From the cell containing the given text, extract its center point as (x, y) coordinate. 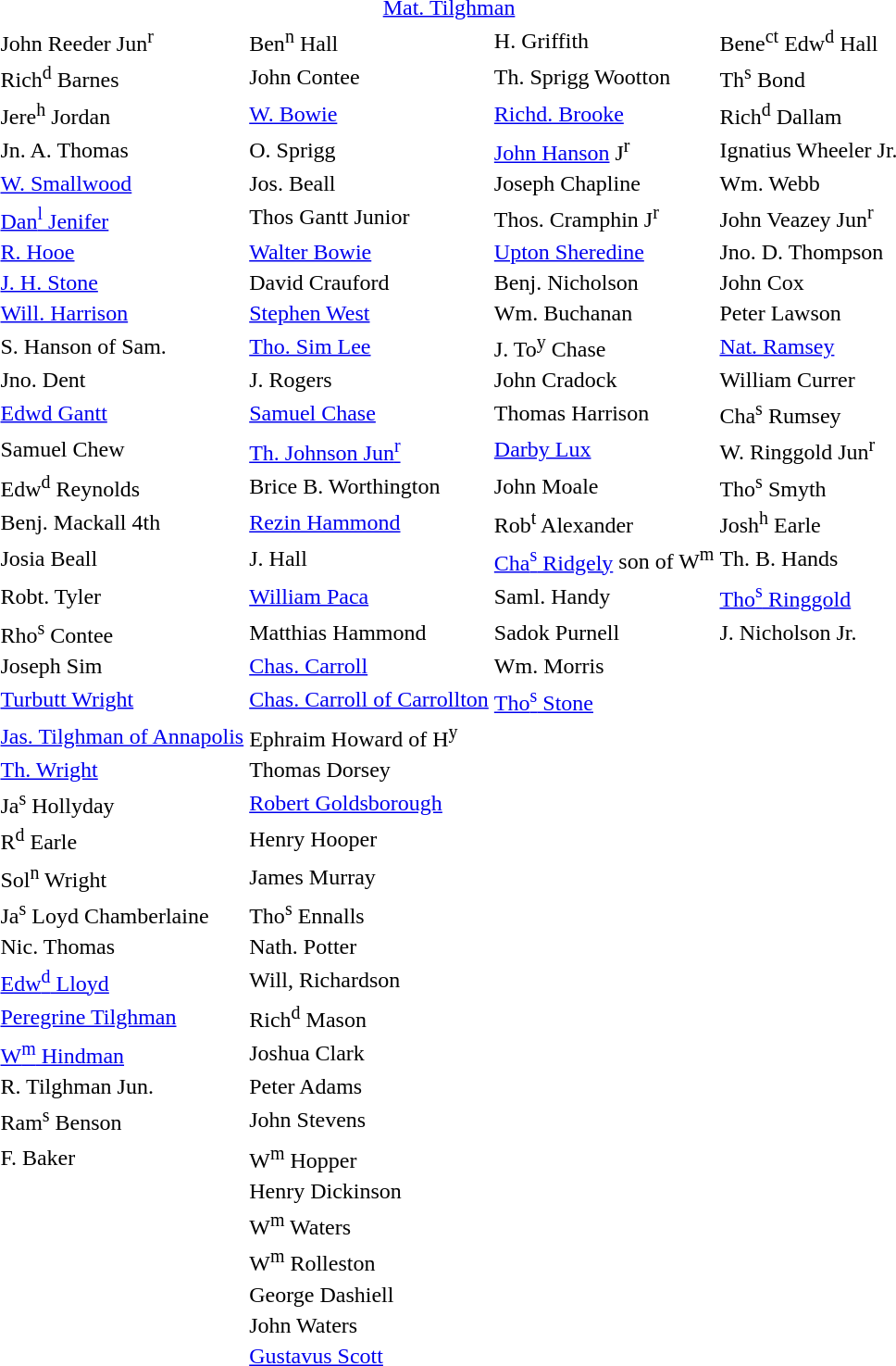
J. Rogers (369, 380)
James Murray (369, 876)
Wm Waters (369, 1224)
Chas. Carroll (369, 666)
Robert Goldsborough (369, 803)
Sadok Purnell (604, 633)
Thomas Dorsey (369, 770)
Richd. Brooke (604, 114)
Thos Gantt Junior (369, 218)
John Contee (369, 77)
Samuel Chase (369, 413)
John Moale (604, 486)
Wm Rolleston (369, 1260)
Richd Mason (369, 1017)
Peter Adams (369, 1087)
Thomas Harrison (604, 413)
John Cradock (604, 380)
John Hanson Jr (604, 150)
William Paca (369, 595)
Wm Hopper (369, 1157)
Will, Richardson (369, 980)
Nath. Potter (369, 946)
J. Hall (369, 559)
Chas Ridgely son of Wm (604, 559)
Saml. Handy (604, 595)
Joshua Clark (369, 1053)
Jos. Beall (369, 184)
Matthias Hammond (369, 633)
Stephen West (369, 312)
John Waters (369, 1325)
George Dashiell (369, 1295)
Thos Ennalls (369, 913)
Benj. Nicholson (604, 282)
Rezin Hammond (369, 522)
Chas. Carroll of Carrollton (369, 699)
Robt Alexander (604, 522)
Henry Hooper (369, 840)
Th. Johnson Junr (369, 449)
Brice B. Worthington (369, 486)
Thos. Cramphin Jr (604, 218)
John Stevens (369, 1121)
W. Bowie (369, 114)
Joseph Chapline (604, 184)
Tho. Sim Lee (369, 345)
Th. Sprigg Wootton (604, 77)
Thos Stone (604, 699)
O. Sprigg (369, 150)
David Crauford (369, 282)
Benn Hall (369, 41)
Upton Sheredine (604, 251)
Darby Lux (604, 449)
J. Toy Chase (604, 345)
H. Griffith (604, 41)
Wm. Morris (604, 666)
Wm. Buchanan (604, 312)
Ephraim Howard of Hy (369, 736)
Henry Dickinson (369, 1191)
Walter Bowie (369, 251)
